Locate the cell with the specified text and output its (x, y) center coordinate. 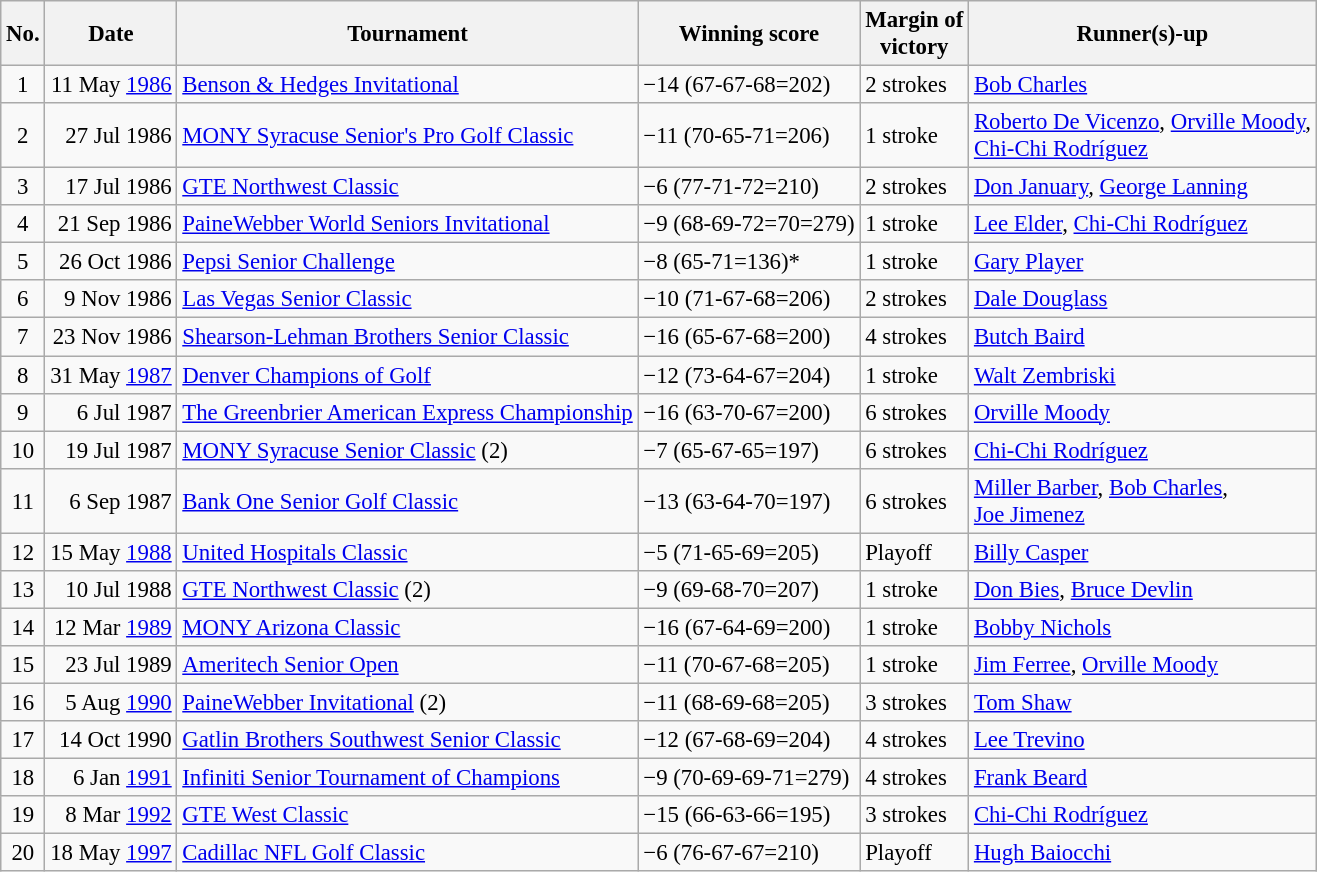
18 May 1997 (111, 853)
Bob Charles (1143, 85)
−9 (68-69-72=70=279) (749, 224)
15 (23, 665)
Don Bies, Bruce Devlin (1143, 590)
Tournament (408, 34)
No. (23, 34)
GTE Northwest Classic (2) (408, 590)
Date (111, 34)
−11 (70-65-71=206) (749, 136)
11 May 1986 (111, 85)
26 Oct 1986 (111, 262)
The Greenbrier American Express Championship (408, 412)
−16 (63-70-67=200) (749, 412)
−9 (70-69-69-71=279) (749, 778)
Don January, George Lanning (1143, 187)
Jim Ferree, Orville Moody (1143, 665)
PaineWebber Invitational (2) (408, 702)
Butch Baird (1143, 337)
Walt Zembriski (1143, 375)
−14 (67-67-68=202) (749, 85)
16 (23, 702)
15 May 1988 (111, 552)
Runner(s)-up (1143, 34)
Benson & Hedges Invitational (408, 85)
−10 (71-67-68=206) (749, 299)
4 (23, 224)
27 Jul 1986 (111, 136)
20 (23, 853)
14 (23, 627)
PaineWebber World Seniors Invitational (408, 224)
10 (23, 450)
GTE Northwest Classic (408, 187)
8 (23, 375)
Hugh Baiocchi (1143, 853)
9 Nov 1986 (111, 299)
MONY Syracuse Senior Classic (2) (408, 450)
−12 (67-68-69=204) (749, 740)
−8 (65-71=136)* (749, 262)
Margin ofvictory (914, 34)
13 (23, 590)
6 Jul 1987 (111, 412)
Gatlin Brothers Southwest Senior Classic (408, 740)
Billy Casper (1143, 552)
12 (23, 552)
12 Mar 1989 (111, 627)
7 (23, 337)
−9 (69-68-70=207) (749, 590)
23 Jul 1989 (111, 665)
Tom Shaw (1143, 702)
17 Jul 1986 (111, 187)
6 (23, 299)
11 (23, 500)
−13 (63-64-70=197) (749, 500)
Las Vegas Senior Classic (408, 299)
Winning score (749, 34)
Miller Barber, Bob Charles, Joe Jimenez (1143, 500)
14 Oct 1990 (111, 740)
19 (23, 815)
23 Nov 1986 (111, 337)
Gary Player (1143, 262)
Bank One Senior Golf Classic (408, 500)
MONY Arizona Classic (408, 627)
18 (23, 778)
Frank Beard (1143, 778)
Roberto De Vicenzo, Orville Moody, Chi-Chi Rodríguez (1143, 136)
−11 (68-69-68=205) (749, 702)
MONY Syracuse Senior's Pro Golf Classic (408, 136)
Dale Douglass (1143, 299)
19 Jul 1987 (111, 450)
2 (23, 136)
−11 (70-67-68=205) (749, 665)
Lee Trevino (1143, 740)
Shearson-Lehman Brothers Senior Classic (408, 337)
Orville Moody (1143, 412)
1 (23, 85)
Bobby Nichols (1143, 627)
8 Mar 1992 (111, 815)
Pepsi Senior Challenge (408, 262)
Lee Elder, Chi-Chi Rodríguez (1143, 224)
9 (23, 412)
17 (23, 740)
Cadillac NFL Golf Classic (408, 853)
3 (23, 187)
−5 (71-65-69=205) (749, 552)
10 Jul 1988 (111, 590)
−16 (67-64-69=200) (749, 627)
6 Jan 1991 (111, 778)
−15 (66-63-66=195) (749, 815)
United Hospitals Classic (408, 552)
5 Aug 1990 (111, 702)
GTE West Classic (408, 815)
−7 (65-67-65=197) (749, 450)
Infiniti Senior Tournament of Champions (408, 778)
31 May 1987 (111, 375)
5 (23, 262)
6 Sep 1987 (111, 500)
−16 (65-67-68=200) (749, 337)
−12 (73-64-67=204) (749, 375)
21 Sep 1986 (111, 224)
Ameritech Senior Open (408, 665)
−6 (77-71-72=210) (749, 187)
Denver Champions of Golf (408, 375)
−6 (76-67-67=210) (749, 853)
